From the cell containing the given text, extract its center point as (x, y) coordinate. 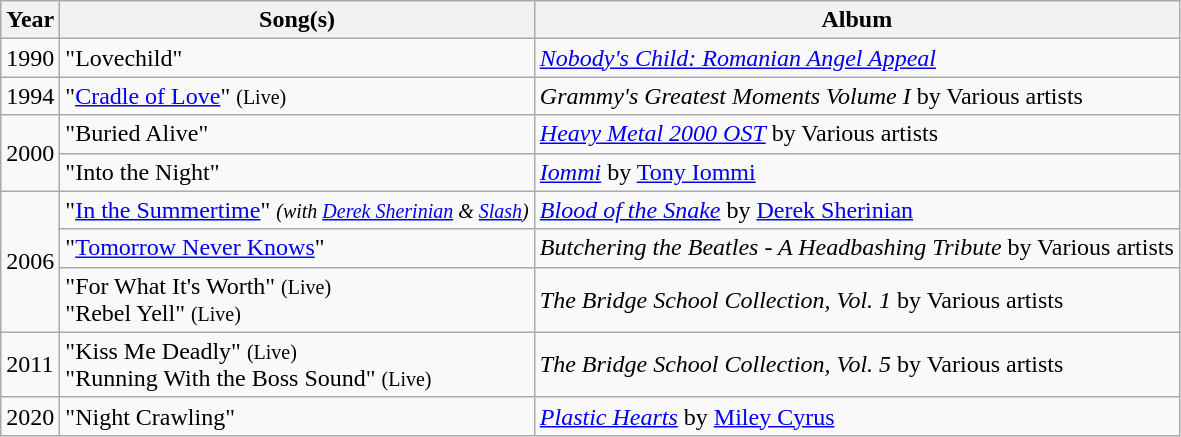
Year (30, 20)
1990 (30, 58)
"For What It's Worth" (Live)"Rebel Yell" (Live) (297, 300)
"Lovechild" (297, 58)
2011 (30, 364)
Song(s) (297, 20)
The Bridge School Collection, Vol. 5 by Various artists (856, 364)
2006 (30, 262)
2000 (30, 153)
"Tomorrow Never Knows" (297, 248)
"Into the Night" (297, 172)
"Night Crawling" (297, 416)
Grammy's Greatest Moments Volume I by Various artists (856, 96)
Butchering the Beatles - A Headbashing Tribute by Various artists (856, 248)
Blood of the Snake by Derek Sherinian (856, 210)
"Buried Alive" (297, 134)
Plastic Hearts by Miley Cyrus (856, 416)
Iommi by Tony Iommi (856, 172)
Heavy Metal 2000 OST by Various artists (856, 134)
"Cradle of Love" (Live) (297, 96)
Album (856, 20)
1994 (30, 96)
Nobody's Child: Romanian Angel Appeal (856, 58)
"Kiss Me Deadly" (Live)"Running With the Boss Sound" (Live) (297, 364)
"In the Summertime" (with Derek Sherinian & Slash) (297, 210)
2020 (30, 416)
The Bridge School Collection, Vol. 1 by Various artists (856, 300)
